Capture the cell that displays the provided text and extract its [X, Y] central coordinate. 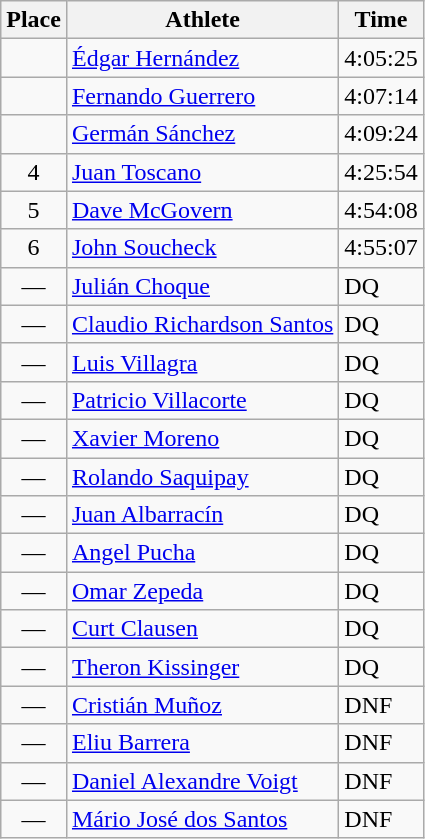
Cristián Muñoz [202, 705]
Angel Pucha [202, 553]
Julián Choque [202, 286]
4 [34, 172]
Xavier Moreno [202, 438]
4:07:14 [381, 96]
Dave McGovern [202, 210]
Time [381, 20]
Omar Zepeda [202, 591]
4:25:54 [381, 172]
Germán Sánchez [202, 134]
Rolando Saquipay [202, 477]
Mário José dos Santos [202, 819]
Fernando Guerrero [202, 96]
Daniel Alexandre Voigt [202, 781]
John Soucheck [202, 248]
4:54:08 [381, 210]
Curt Clausen [202, 629]
4:55:07 [381, 248]
Juan Toscano [202, 172]
Athlete [202, 20]
Place [34, 20]
4:09:24 [381, 134]
6 [34, 248]
Claudio Richardson Santos [202, 324]
Luis Villagra [202, 362]
Juan Albarracín [202, 515]
Patricio Villacorte [202, 400]
4:05:25 [381, 58]
Theron Kissinger [202, 667]
Édgar Hernández [202, 58]
Eliu Barrera [202, 743]
5 [34, 210]
